Search for the cell housing the specified text and yield its (X, Y) center coordinate. 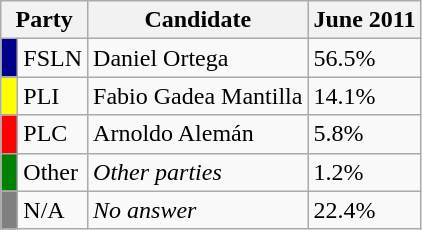
N/A (53, 210)
Other parties (198, 172)
Candidate (198, 20)
FSLN (53, 58)
Daniel Ortega (198, 58)
56.5% (364, 58)
PLC (53, 134)
Other (53, 172)
1.2% (364, 172)
Party (44, 20)
5.8% (364, 134)
14.1% (364, 96)
PLI (53, 96)
22.4% (364, 210)
Fabio Gadea Mantilla (198, 96)
June 2011 (364, 20)
No answer (198, 210)
Arnoldo Alemán (198, 134)
